Detect which cell encompasses the target text, then output its (x, y) center coordinate. 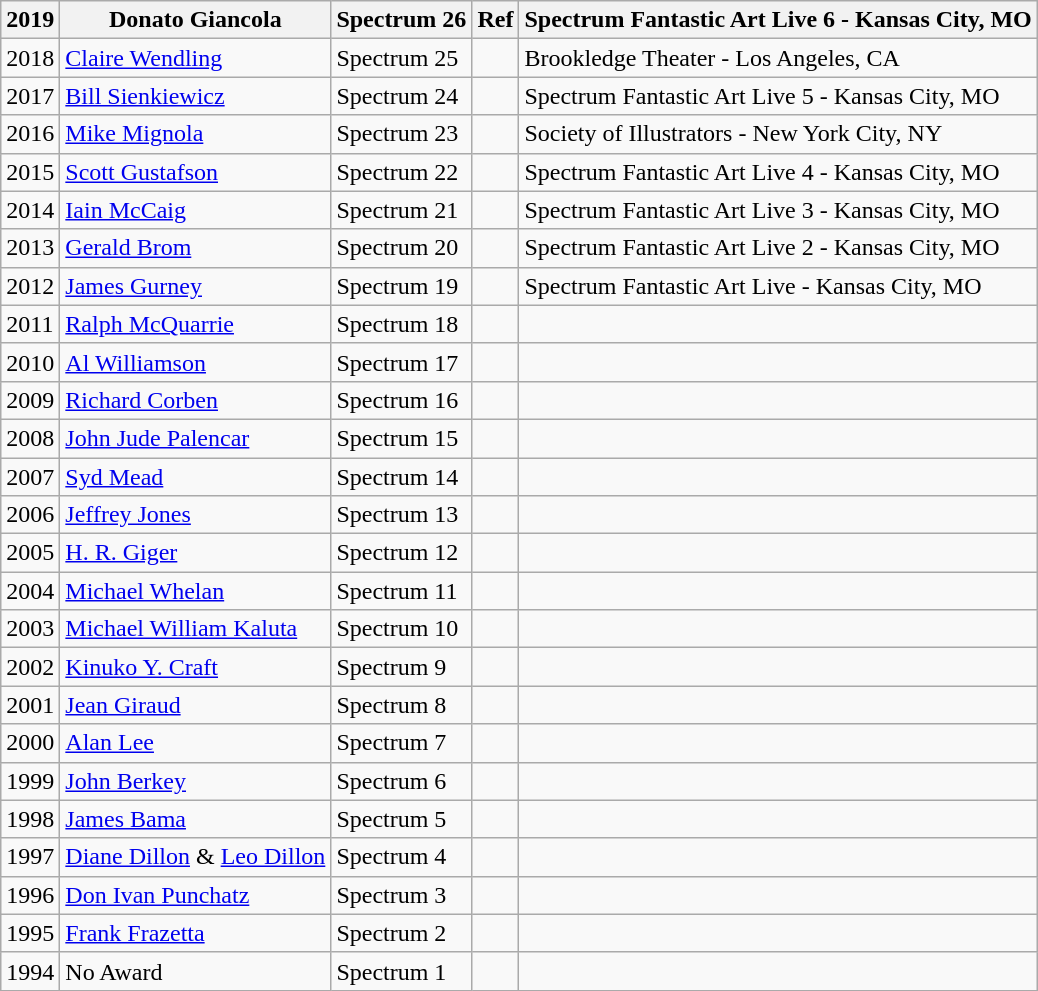
Spectrum Fantastic Art Live - Kansas City, MO (778, 286)
1994 (30, 971)
1995 (30, 933)
Ralph McQuarrie (196, 324)
Spectrum 10 (402, 629)
Spectrum 18 (402, 324)
2011 (30, 324)
Gerald Brom (196, 248)
John Jude Palencar (196, 438)
Claire Wendling (196, 58)
Spectrum 15 (402, 438)
Frank Frazetta (196, 933)
Jeffrey Jones (196, 515)
Al Williamson (196, 362)
Spectrum 1 (402, 971)
2015 (30, 172)
1998 (30, 819)
Spectrum 6 (402, 781)
Don Ivan Punchatz (196, 895)
Bill Sienkiewicz (196, 96)
Alan Lee (196, 743)
Spectrum Fantastic Art Live 4 - Kansas City, MO (778, 172)
Michael Whelan (196, 591)
2012 (30, 286)
2009 (30, 400)
2018 (30, 58)
1997 (30, 857)
2003 (30, 629)
Spectrum 20 (402, 248)
Ref (496, 20)
Spectrum 5 (402, 819)
Mike Mignola (196, 134)
Spectrum 2 (402, 933)
Spectrum 13 (402, 515)
Spectrum 14 (402, 477)
Iain McCaig (196, 210)
2016 (30, 134)
Spectrum 24 (402, 96)
2013 (30, 248)
2007 (30, 477)
2017 (30, 96)
Spectrum 19 (402, 286)
Spectrum 8 (402, 705)
Spectrum Fantastic Art Live 6 - Kansas City, MO (778, 20)
Spectrum Fantastic Art Live 5 - Kansas City, MO (778, 96)
Spectrum 23 (402, 134)
Spectrum 4 (402, 857)
Syd Mead (196, 477)
Kinuko Y. Craft (196, 667)
H. R. Giger (196, 553)
2010 (30, 362)
James Gurney (196, 286)
Jean Giraud (196, 705)
Spectrum 12 (402, 553)
1996 (30, 895)
2004 (30, 591)
2014 (30, 210)
Spectrum 22 (402, 172)
Diane Dillon & Leo Dillon (196, 857)
James Bama (196, 819)
Spectrum Fantastic Art Live 3 - Kansas City, MO (778, 210)
Spectrum Fantastic Art Live 2 - Kansas City, MO (778, 248)
2008 (30, 438)
2006 (30, 515)
1999 (30, 781)
Spectrum 21 (402, 210)
Society of Illustrators - New York City, NY (778, 134)
Spectrum 26 (402, 20)
Spectrum 17 (402, 362)
Donato Giancola (196, 20)
2001 (30, 705)
2005 (30, 553)
Brookledge Theater - Los Angeles, CA (778, 58)
Michael William Kaluta (196, 629)
Spectrum 25 (402, 58)
Spectrum 11 (402, 591)
Richard Corben (196, 400)
Spectrum 7 (402, 743)
No Award (196, 971)
2019 (30, 20)
Scott Gustafson (196, 172)
2002 (30, 667)
John Berkey (196, 781)
2000 (30, 743)
Spectrum 9 (402, 667)
Spectrum 16 (402, 400)
Spectrum 3 (402, 895)
